Find where the given text appears and provide that cell's center as (x, y) coordinate. 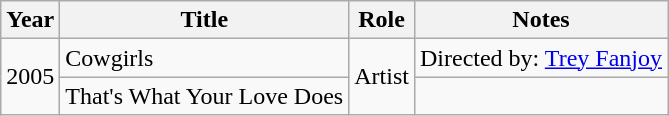
Role (382, 20)
Title (204, 20)
Year (30, 20)
Directed by: Trey Fanjoy (540, 58)
That's What Your Love Does (204, 96)
2005 (30, 77)
Cowgirls (204, 58)
Artist (382, 77)
Notes (540, 20)
